Provide the [X, Y] coordinate of the cell's center where the given text is located.  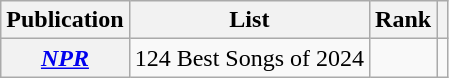
124 Best Songs of 2024 [249, 58]
Rank [404, 20]
Publication [65, 20]
NPR [65, 58]
List [249, 20]
